Identify which cell holds the provided text, then report its [x, y] central coordinate. 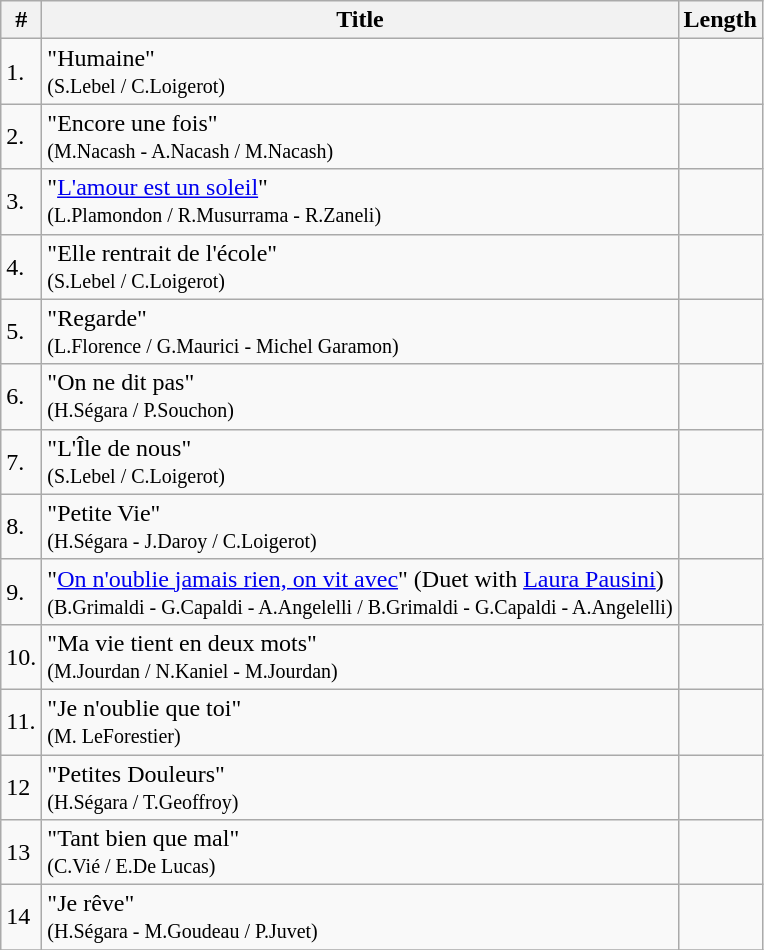
Title [360, 20]
9. [22, 592]
"On n'oublie jamais rien, on vit avec" (Duet with Laura Pausini) (B.Grimaldi - G.Capaldi - A.Angelelli / B.Grimaldi - G.Capaldi - A.Angelelli) [360, 592]
"L'Île de nous" (S.Lebel / C.Loigerot) [360, 462]
10. [22, 656]
"Je rêve" (H.Ségara - M.Goudeau / P.Juvet) [360, 918]
13 [22, 852]
"Humaine" (S.Lebel / C.Loigerot) [360, 72]
Length [720, 20]
11. [22, 722]
"Ma vie tient en deux mots" (M.Jourdan / N.Kaniel - M.Jourdan) [360, 656]
"Je n'oublie que toi" (M. LeForestier) [360, 722]
6. [22, 396]
3. [22, 202]
"Encore une fois" (M.Nacash - A.Nacash / M.Nacash) [360, 136]
12 [22, 786]
2. [22, 136]
4. [22, 266]
"Elle rentrait de l'école" (S.Lebel / C.Loigerot) [360, 266]
# [22, 20]
"L'amour est un soleil" (L.Plamondon / R.Musurrama - R.Zaneli) [360, 202]
"Petites Douleurs" (H.Ségara / T.Geoffroy) [360, 786]
14 [22, 918]
7. [22, 462]
"Petite Vie" (H.Ségara - J.Daroy / C.Loigerot) [360, 526]
5. [22, 332]
"Tant bien que mal" (C.Vié / E.De Lucas) [360, 852]
"On ne dit pas" (H.Ségara / P.Souchon) [360, 396]
1. [22, 72]
8. [22, 526]
"Regarde" (L.Florence / G.Maurici - Michel Garamon) [360, 332]
